Find where the given text appears and provide that cell's center as (x, y) coordinate. 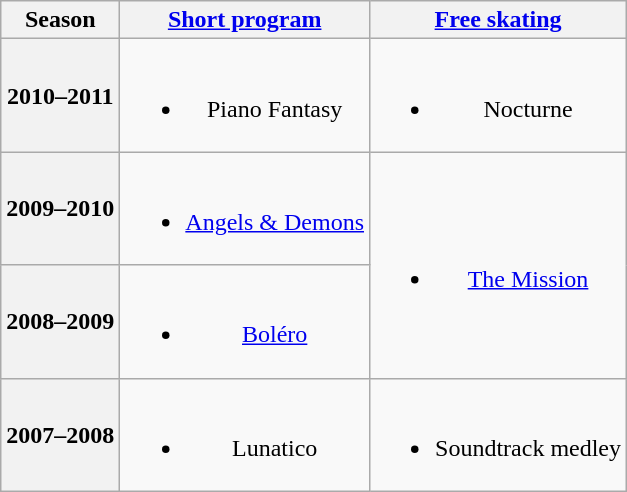
Nocturne (498, 96)
Angels & Demons (245, 208)
Boléro (245, 322)
2009–2010 (60, 208)
Soundtrack medley (498, 434)
Free skating (498, 20)
2007–2008 (60, 434)
The Mission (498, 265)
Season (60, 20)
Lunatico (245, 434)
2008–2009 (60, 322)
Piano Fantasy (245, 96)
2010–2011 (60, 96)
Short program (245, 20)
